Locate the cell with the specified text and output its [x, y] center coordinate. 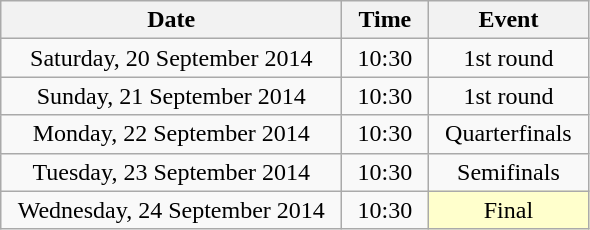
Monday, 22 September 2014 [172, 134]
Sunday, 21 September 2014 [172, 96]
Final [508, 210]
Date [172, 20]
Quarterfinals [508, 134]
Saturday, 20 September 2014 [172, 58]
Semifinals [508, 172]
Time [385, 20]
Tuesday, 23 September 2014 [172, 172]
Event [508, 20]
Wednesday, 24 September 2014 [172, 210]
